Detect which cell encompasses the target text, then output its [X, Y] center coordinate. 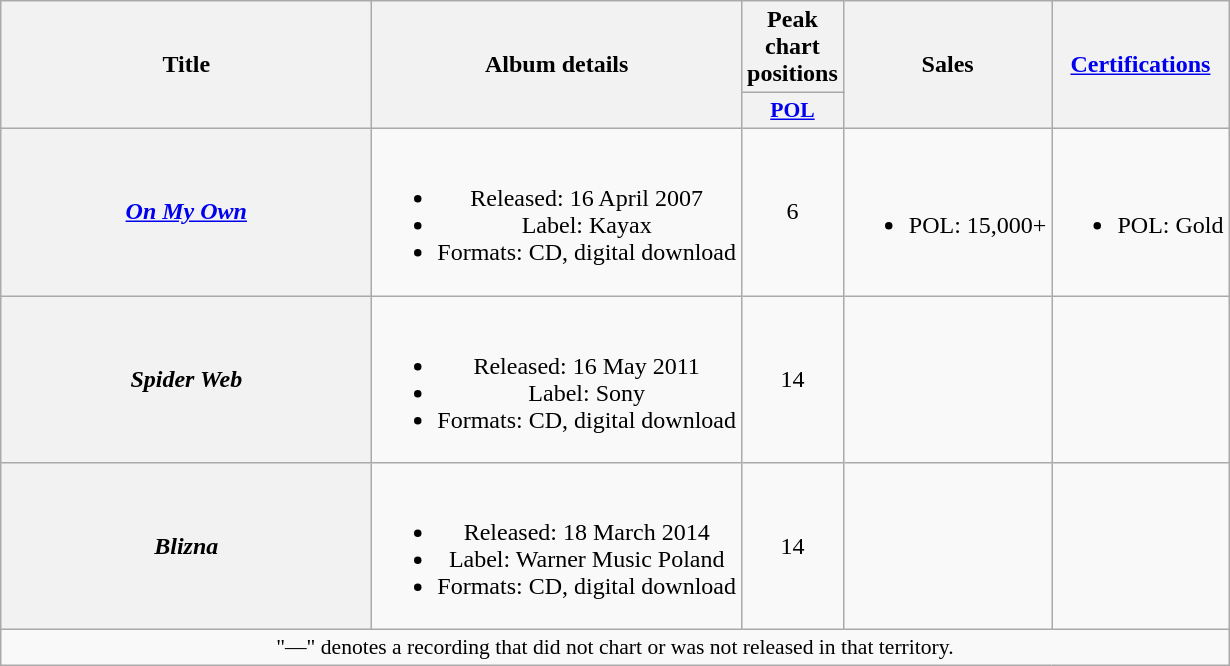
Blizna [186, 546]
POL [793, 111]
POL: 15,000+ [948, 212]
Released: 16 April 2007Label: KayaxFormats: CD, digital download [557, 212]
Album details [557, 65]
Released: 18 March 2014Label: Warner Music PolandFormats: CD, digital download [557, 546]
Sales [948, 65]
"—" denotes a recording that did not chart or was not released in that territory. [615, 648]
Spider Web [186, 380]
Peak chart positions [793, 47]
Certifications [1140, 65]
6 [793, 212]
Released: 16 May 2011Label: SonyFormats: CD, digital download [557, 380]
On My Own [186, 212]
Title [186, 65]
POL: Gold [1140, 212]
